Capture the cell that displays the provided text and extract its (x, y) central coordinate. 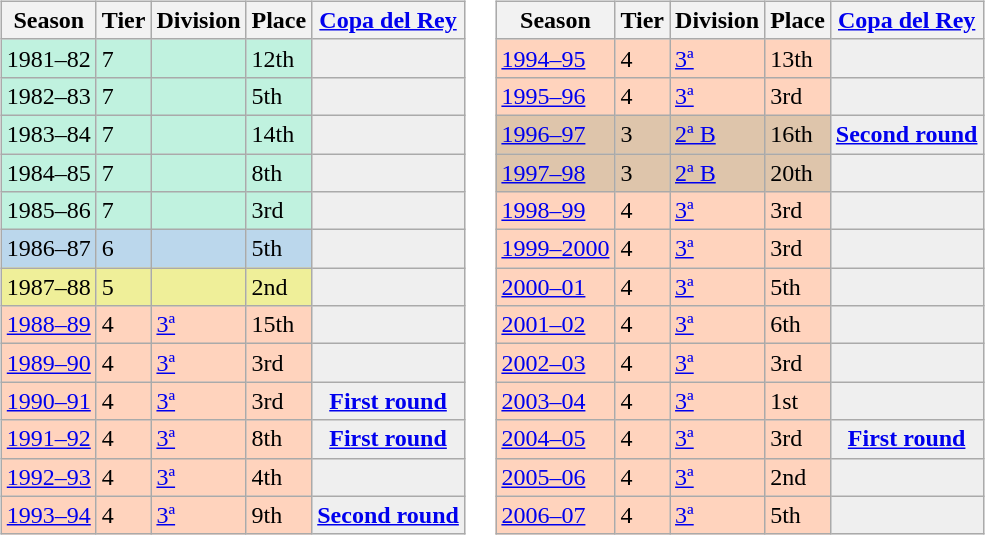
9th (279, 515)
20th (798, 173)
1996–97 (556, 134)
2006–07 (556, 515)
6th (798, 325)
16th (798, 134)
1988–89 (48, 325)
2002–03 (556, 363)
1982–83 (48, 96)
1999–2000 (556, 249)
2000–01 (556, 287)
5 (124, 287)
1st (798, 401)
2001–02 (556, 325)
6 (124, 249)
2004–05 (556, 439)
1998–99 (556, 211)
1992–93 (48, 477)
12th (279, 58)
1994–95 (556, 58)
1993–94 (48, 515)
1997–98 (556, 173)
4th (279, 477)
1987–88 (48, 287)
2003–04 (556, 401)
1984–85 (48, 173)
13th (798, 58)
1985–86 (48, 211)
1981–82 (48, 58)
1983–84 (48, 134)
1995–96 (556, 96)
1986–87 (48, 249)
14th (279, 134)
2005–06 (556, 477)
1990–91 (48, 401)
1989–90 (48, 363)
15th (279, 325)
1991–92 (48, 439)
